Return [x, y] of the center of cell containing provided text 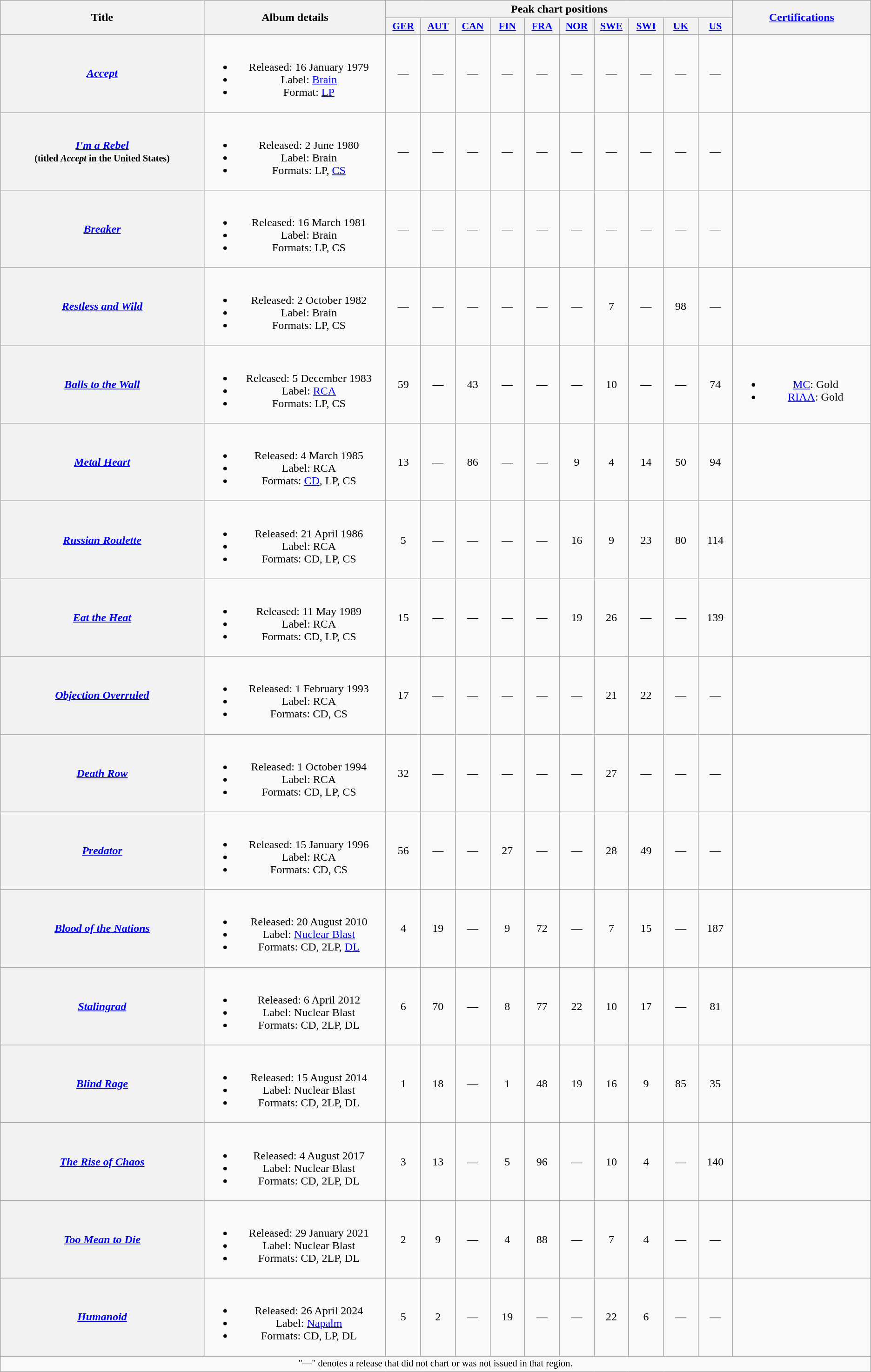
Death Row [102, 773]
GER [403, 27]
26 [611, 618]
Metal Heart [102, 462]
SWE [611, 27]
80 [681, 540]
Certifications [802, 18]
139 [715, 618]
Released: 4 March 1985Label: RCAFormats: CD, LP, CS [295, 462]
Released: 21 April 1986Label: RCAFormats: CD, LP, CS [295, 540]
Released: 2 June 1980Label: BrainFormats: LP, CS [295, 152]
Humanoid [102, 1317]
187 [715, 929]
US [715, 27]
94 [715, 462]
Released: 29 January 2021Label: Nuclear BlastFormats: CD, 2LP, DL [295, 1239]
Title [102, 18]
96 [543, 1161]
Peak chart positions [559, 9]
86 [473, 462]
85 [681, 1084]
28 [611, 850]
Blood of the Nations [102, 929]
56 [403, 850]
74 [715, 384]
Released: 4 August 2017Label: Nuclear BlastFormats: CD, 2LP, DL [295, 1161]
The Rise of Chaos [102, 1161]
43 [473, 384]
Stalingrad [102, 1006]
Balls to the Wall [102, 384]
Released: 15 January 1996Label: RCAFormats: CD, CS [295, 850]
35 [715, 1084]
I'm a Rebel(titled Accept in the United States) [102, 152]
AUT [438, 27]
UK [681, 27]
14 [646, 462]
"—" denotes a release that did not chart or was not issued in that region. [435, 1364]
21 [611, 695]
88 [543, 1239]
50 [681, 462]
72 [543, 929]
Objection Overruled [102, 695]
Predator [102, 850]
140 [715, 1161]
Restless and Wild [102, 307]
Album details [295, 18]
70 [438, 1006]
SWI [646, 27]
59 [403, 384]
Released: 5 December 1983Label: RCAFormats: LP, CS [295, 384]
Released: 20 August 2010Label: Nuclear BlastFormats: CD, 2LP, DL [295, 929]
77 [543, 1006]
18 [438, 1084]
MC: GoldRIAA: Gold [802, 384]
CAN [473, 27]
Eat the Heat [102, 618]
Breaker [102, 229]
Accept [102, 74]
Too Mean to Die [102, 1239]
FRA [543, 27]
Released: 16 March 1981Label: BrainFormats: LP, CS [295, 229]
3 [403, 1161]
48 [543, 1084]
114 [715, 540]
Released: 15 August 2014Label: Nuclear BlastFormats: CD, 2LP, DL [295, 1084]
Released: 1 February 1993Label: RCAFormats: CD, CS [295, 695]
Released: 6 April 2012Label: Nuclear BlastFormats: CD, 2LP, DL [295, 1006]
Blind Rage [102, 1084]
NOR [577, 27]
Released: 11 May 1989Label: RCAFormats: CD, LP, CS [295, 618]
Released: 16 January 1979Label: BrainFormat: LP [295, 74]
32 [403, 773]
49 [646, 850]
Released: 2 October 1982Label: BrainFormats: LP, CS [295, 307]
98 [681, 307]
Released: 1 October 1994Label: RCAFormats: CD, LP, CS [295, 773]
81 [715, 1006]
23 [646, 540]
8 [507, 1006]
Russian Roulette [102, 540]
FIN [507, 27]
Released: 26 April 2024Label: NapalmFormats: CD, LP, DL [295, 1317]
